Output the (X, Y) coordinate of the center of the cell containing the given text.  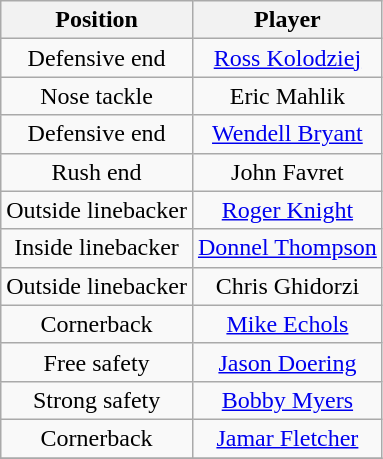
Inside linebacker (97, 248)
Position (97, 20)
Strong safety (97, 400)
Bobby Myers (287, 400)
Mike Echols (287, 324)
Player (287, 20)
Wendell Bryant (287, 134)
Chris Ghidorzi (287, 286)
Donnel Thompson (287, 248)
Ross Kolodziej (287, 58)
Roger Knight (287, 210)
Nose tackle (97, 96)
Jason Doering (287, 362)
John Favret (287, 172)
Jamar Fletcher (287, 438)
Eric Mahlik (287, 96)
Rush end (97, 172)
Free safety (97, 362)
